Locate the cell with the specified text and output its [x, y] center coordinate. 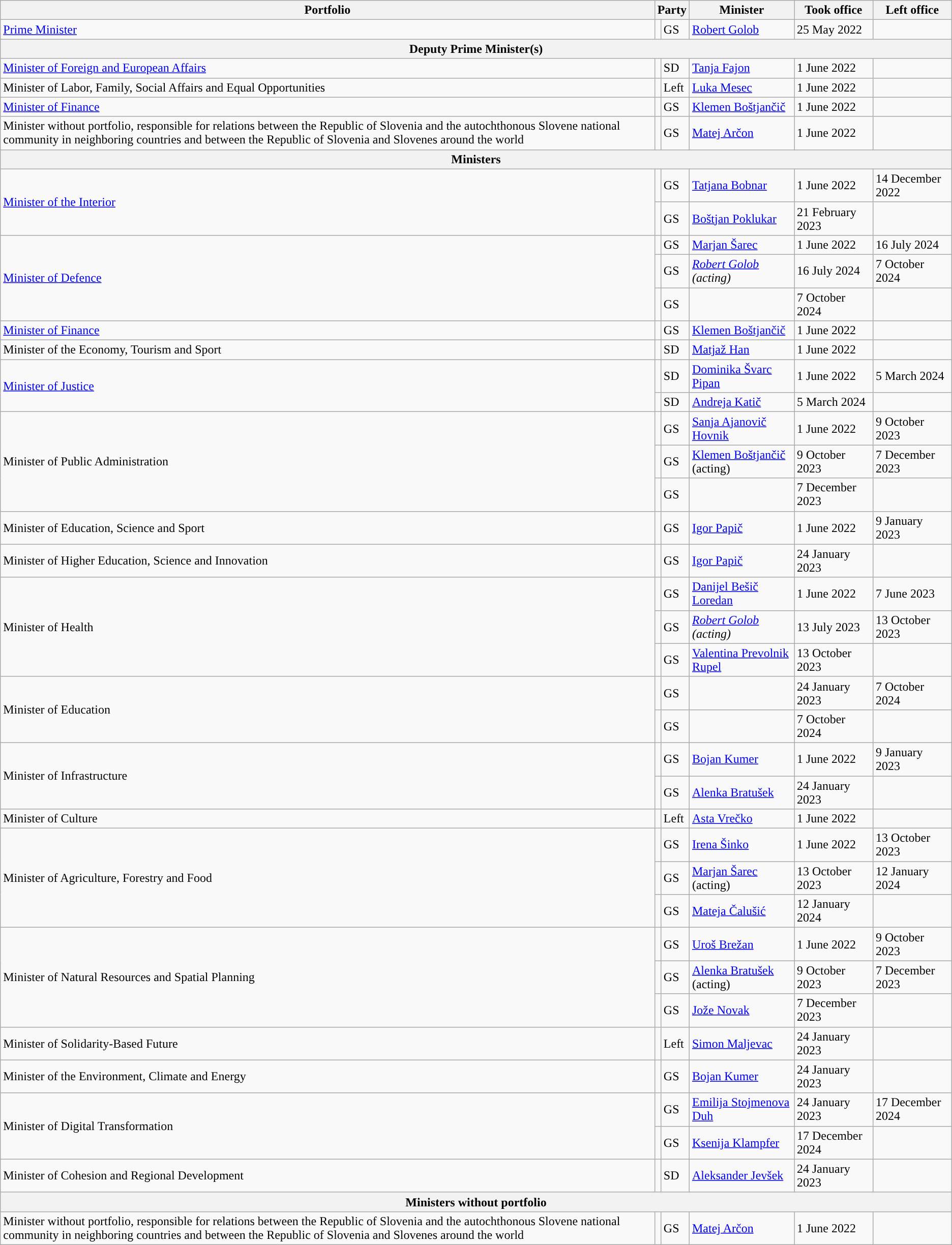
Minister of the Economy, Tourism and Sport [328, 350]
Minister of Health [328, 627]
25 May 2022 [834, 29]
Minister of Natural Resources and Spatial Planning [328, 977]
Minister of Agriculture, Forestry and Food [328, 878]
Asta Vrečko [741, 819]
Marjan Šarec [741, 245]
Prime Minister [328, 29]
Minister of Foreign and European Affairs [328, 68]
Mateja Čalušić [741, 911]
Valentina Prevolnik Rupel [741, 660]
Tanja Fajon [741, 68]
Sanja Ajanovič Hovnik [741, 428]
Uroš Brežan [741, 944]
Minister of the Environment, Climate and Energy [328, 1076]
Ksenija Klampfer [741, 1142]
Minister [741, 10]
Minister of Solidarity-Based Future [328, 1044]
Emilija Stojmenova Duh [741, 1110]
Party [672, 10]
Deputy Prime Minister(s) [476, 49]
Dominika Švarc Pipan [741, 376]
Ministers without portfolio [476, 1202]
Andreja Katič [741, 402]
Minister of Education [328, 709]
Ministers [476, 159]
Boštjan Poklukar [741, 219]
Matjaž Han [741, 350]
Minister of Labor, Family, Social Affairs and Equal Opportunities [328, 87]
Alenka Bratušek [741, 792]
Tatjana Bobnar [741, 185]
Minister of Infrastructure [328, 776]
Minister of Higher Education, Science and Innovation [328, 560]
Minister of Justice [328, 386]
7 June 2023 [912, 594]
Minister of Cohesion and Regional Development [328, 1176]
14 December 2022 [912, 185]
Minister of Defence [328, 278]
Klemen Boštjančič (acting) [741, 462]
Simon Maljevac [741, 1044]
Irena Šinko [741, 845]
Minister of Digital Transformation [328, 1126]
Minister of Culture [328, 819]
Minister of Education, Science and Sport [328, 528]
Took office [834, 10]
Jože Novak [741, 1010]
Alenka Bratušek (acting) [741, 977]
Portfolio [328, 10]
Danijel Bešič Loredan [741, 594]
Luka Mesec [741, 87]
21 February 2023 [834, 219]
Minister of the Interior [328, 202]
Marjan Šarec (acting) [741, 878]
13 July 2023 [834, 627]
Minister of Public Administration [328, 462]
Left office [912, 10]
Robert Golob [741, 29]
Aleksander Jevšek [741, 1176]
